Provide the [X, Y] coordinate of the cell's center where the given text is located.  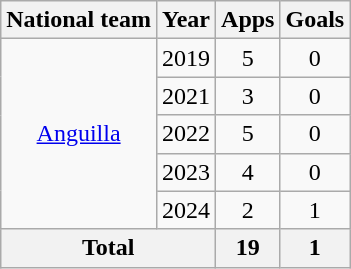
National team [79, 20]
Goals [315, 20]
2 [248, 210]
Year [186, 20]
2024 [186, 210]
3 [248, 96]
Anguilla [79, 134]
19 [248, 248]
2019 [186, 58]
2022 [186, 134]
2021 [186, 96]
Apps [248, 20]
Total [108, 248]
2023 [186, 172]
4 [248, 172]
